Locate the cell with the specified text and output its (x, y) center coordinate. 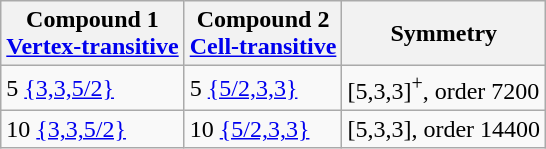
Symmetry (444, 34)
5 {3,3,5/2} (92, 88)
[5,3,3]+, order 7200 (444, 88)
[5,3,3], order 14400 (444, 129)
Compound 1Vertex-transitive (92, 34)
10 {5/2,3,3} (263, 129)
5 {5/2,3,3} (263, 88)
Compound 2Cell-transitive (263, 34)
10 {3,3,5/2} (92, 129)
